Capture the cell that displays the provided text and extract its (X, Y) central coordinate. 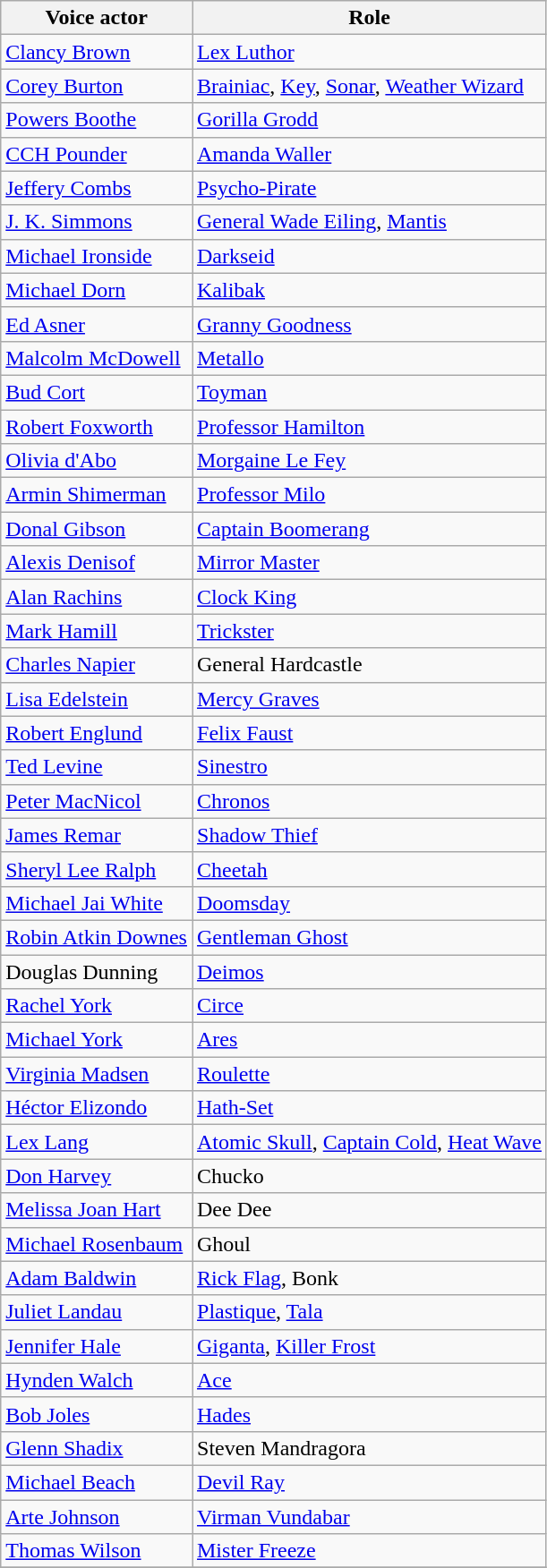
Thomas Wilson (97, 1551)
Ghoul (369, 1244)
Steven Mandragora (369, 1448)
Don Harvey (97, 1176)
Glenn Shadix (97, 1448)
Brainiac, Key, Sonar, Weather Wizard (369, 86)
General Hardcastle (369, 665)
Michael Rosenbaum (97, 1244)
Robert Foxworth (97, 427)
Michael York (97, 1040)
Charles Napier (97, 665)
Doomsday (369, 903)
Olivia d'Abo (97, 461)
Ares (369, 1040)
Virginia Madsen (97, 1074)
Clock King (369, 597)
Professor Hamilton (369, 427)
Professor Milo (369, 495)
Alan Rachins (97, 597)
Héctor Elizondo (97, 1108)
Arte Johnson (97, 1517)
Armin Shimerman (97, 495)
Ted Levine (97, 767)
Chronos (369, 801)
Circe (369, 1006)
Kalibak (369, 290)
James Remar (97, 835)
Felix Faust (369, 733)
Bob Joles (97, 1414)
Cheetah (369, 869)
Deimos (369, 971)
Lex Luthor (369, 52)
General Wade Eiling, Mantis (369, 222)
Roulette (369, 1074)
Malcolm McDowell (97, 358)
Voice actor (97, 18)
Amanda Waller (369, 154)
Mark Hamill (97, 631)
Bud Cort (97, 392)
Trickster (369, 631)
Shadow Thief (369, 835)
Corey Burton (97, 86)
Role (369, 18)
Hath-Set (369, 1108)
Douglas Dunning (97, 971)
Melissa Joan Hart (97, 1210)
Powers Boothe (97, 120)
CCH Pounder (97, 154)
Granny Goodness (369, 324)
Donal Gibson (97, 529)
Juliet Landau (97, 1312)
Chucko (369, 1176)
Morgaine Le Fey (369, 461)
Metallo (369, 358)
Peter MacNicol (97, 801)
Sinestro (369, 767)
Rachel York (97, 1006)
Sheryl Lee Ralph (97, 869)
J. K. Simmons (97, 222)
Toyman (369, 392)
Mister Freeze (369, 1551)
Atomic Skull, Captain Cold, Heat Wave (369, 1142)
Ed Asner (97, 324)
Michael Jai White (97, 903)
Hades (369, 1414)
Captain Boomerang (369, 529)
Rick Flag, Bonk (369, 1278)
Michael Ironside (97, 256)
Lisa Edelstein (97, 699)
Plastique, Tala (369, 1312)
Ace (369, 1380)
Devil Ray (369, 1482)
Mercy Graves (369, 699)
Mirror Master (369, 563)
Jennifer Hale (97, 1346)
Gorilla Grodd (369, 120)
Clancy Brown (97, 52)
Jeffery Combs (97, 188)
Adam Baldwin (97, 1278)
Darkseid (369, 256)
Dee Dee (369, 1210)
Robert Englund (97, 733)
Psycho-Pirate (369, 188)
Lex Lang (97, 1142)
Michael Beach (97, 1482)
Robin Atkin Downes (97, 937)
Virman Vundabar (369, 1517)
Michael Dorn (97, 290)
Gentleman Ghost (369, 937)
Giganta, Killer Frost (369, 1346)
Hynden Walch (97, 1380)
Alexis Denisof (97, 563)
